Extract the [X, Y] coordinate from the center of the cell holding the provided text.  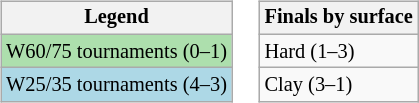
Finals by surface [339, 18]
Clay (3–1) [339, 85]
Legend [116, 18]
Hard (1–3) [339, 51]
W25/35 tournaments (4–3) [116, 85]
W60/75 tournaments (0–1) [116, 51]
